Pinpoint the cell where the given text exists, returning its [x, y] midpoint coordinate. 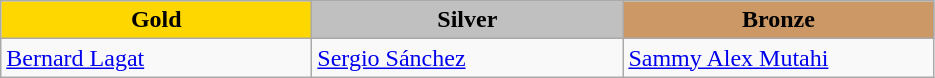
Gold [156, 20]
Sergio Sánchez [468, 58]
Bronze [778, 20]
Silver [468, 20]
Sammy Alex Mutahi [778, 58]
Bernard Lagat [156, 58]
